From the cell containing the given text, extract its center point as (x, y) coordinate. 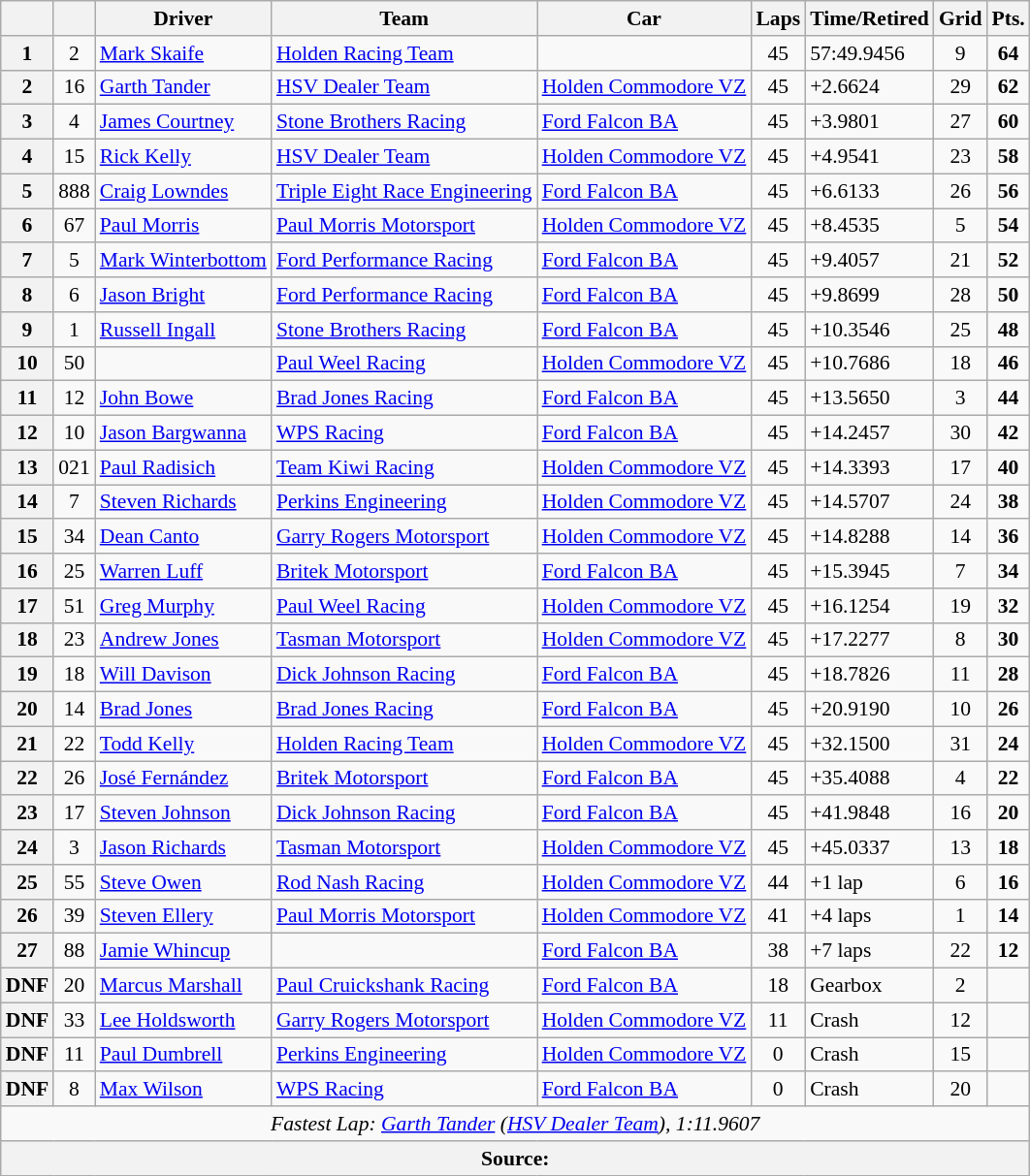
62 (1008, 87)
+4.9541 (869, 157)
+9.4057 (869, 261)
Car (644, 18)
+17.2277 (869, 640)
55 (74, 882)
56 (1008, 191)
Brad Jones (183, 710)
Pts. (1008, 18)
888 (74, 191)
Fastest Lap: Garth Tander (HSV Dealer Team), 1:11.9607 (516, 1124)
+10.3546 (869, 330)
+20.9190 (869, 710)
51 (74, 606)
Marcus Marshall (183, 986)
Steven Johnson (183, 813)
+1 lap (869, 882)
021 (74, 467)
Jason Bargwanna (183, 433)
Team (404, 18)
James Courtney (183, 122)
+45.0337 (869, 847)
Team Kiwi Racing (404, 467)
Driver (183, 18)
+35.4088 (869, 779)
+10.7686 (869, 364)
+16.1254 (869, 606)
41 (778, 916)
+14.3393 (869, 467)
+3.9801 (869, 122)
52 (1008, 261)
Time/Retired (869, 18)
42 (1008, 433)
40 (1008, 467)
Garth Tander (183, 87)
+14.5707 (869, 502)
Steven Ellery (183, 916)
+4 laps (869, 916)
+9.8699 (869, 295)
29 (960, 87)
Russell Ingall (183, 330)
Will Davison (183, 675)
+14.8288 (869, 537)
+8.4535 (869, 226)
+13.5650 (869, 398)
Steve Owen (183, 882)
58 (1008, 157)
60 (1008, 122)
Greg Murphy (183, 606)
54 (1008, 226)
+15.3945 (869, 571)
Andrew Jones (183, 640)
33 (74, 1020)
36 (1008, 537)
88 (74, 951)
+41.9848 (869, 813)
Dean Canto (183, 537)
+6.6133 (869, 191)
Triple Eight Race Engineering (404, 191)
Warren Luff (183, 571)
48 (1008, 330)
+18.7826 (869, 675)
Paul Radisich (183, 467)
+7 laps (869, 951)
32 (1008, 606)
67 (74, 226)
+2.6624 (869, 87)
Paul Morris (183, 226)
Steven Richards (183, 502)
Paul Dumbrell (183, 1055)
Rick Kelly (183, 157)
Rod Nash Racing (404, 882)
Jamie Whincup (183, 951)
57:49.9456 (869, 53)
Laps (778, 18)
Max Wilson (183, 1090)
Mark Winterbottom (183, 261)
+32.1500 (869, 744)
31 (960, 744)
Grid (960, 18)
Todd Kelly (183, 744)
Gearbox (869, 986)
Jason Bright (183, 295)
José Fernández (183, 779)
Lee Holdsworth (183, 1020)
64 (1008, 53)
39 (74, 916)
Mark Skaife (183, 53)
+14.2457 (869, 433)
46 (1008, 364)
Jason Richards (183, 847)
Source: (516, 1159)
Craig Lowndes (183, 191)
John Bowe (183, 398)
Paul Cruickshank Racing (404, 986)
